Detect which cell encompasses the target text, then output its [x, y] center coordinate. 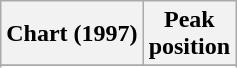
Chart (1997) [72, 34]
Peakposition [189, 34]
